Identify which cell holds the provided text, then report its [X, Y] central coordinate. 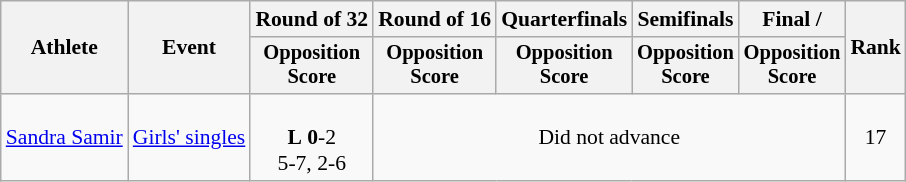
Sandra Samir [64, 138]
Semifinals [686, 19]
L 0-2 5-7, 2-6 [312, 138]
Round of 16 [434, 19]
17 [876, 138]
Did not advance [609, 138]
Athlete [64, 48]
Round of 32 [312, 19]
Final / [792, 19]
Girls' singles [190, 138]
Quarterfinals [564, 19]
Rank [876, 48]
Event [190, 48]
